Output the (x, y) coordinate of the center of the cell containing the given text.  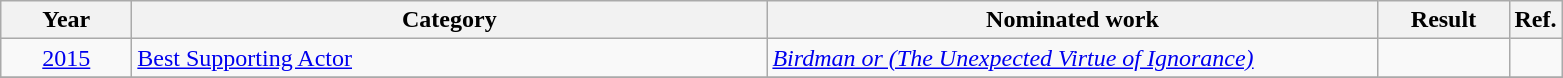
2015 (66, 58)
Ref. (1536, 20)
Best Supporting Actor (450, 58)
Category (450, 20)
Result (1444, 20)
Birdman or (The Unexpected Virtue of Ignorance) (1072, 58)
Nominated work (1072, 20)
Year (66, 20)
